Pinpoint the cell where the given text exists, returning its (X, Y) midpoint coordinate. 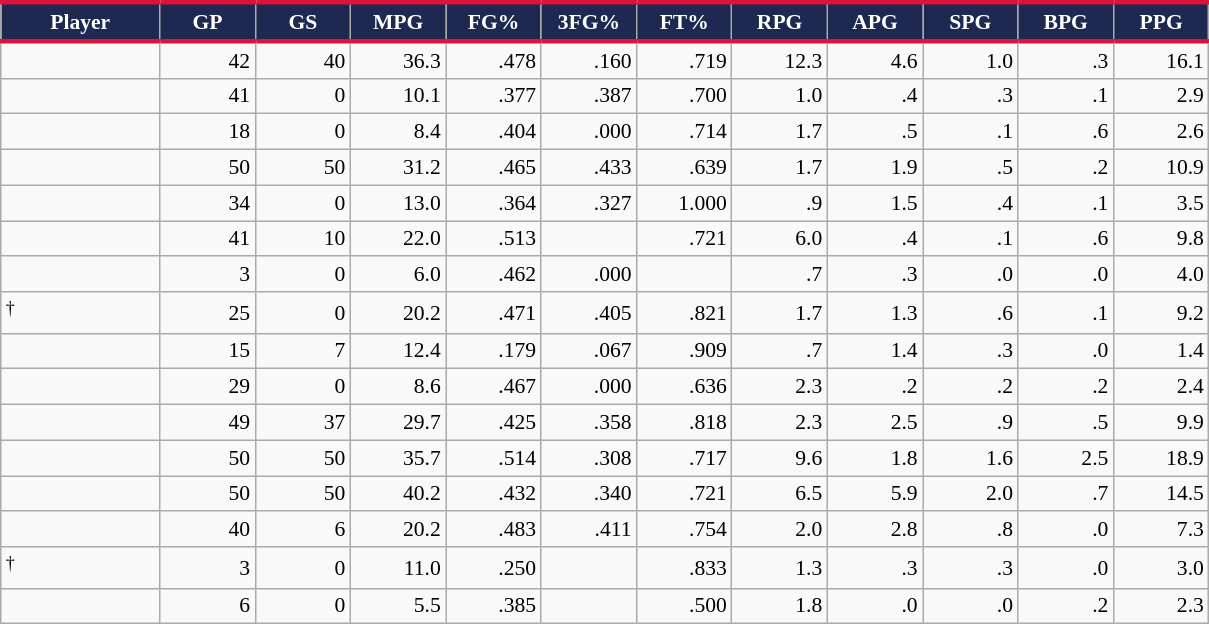
.411 (588, 530)
6.5 (780, 494)
37 (302, 423)
.821 (684, 312)
5.9 (874, 494)
25 (208, 312)
APG (874, 22)
.160 (588, 60)
1.8 (874, 458)
42 (208, 60)
.308 (588, 458)
.364 (494, 203)
.377 (494, 96)
2.8 (874, 530)
.404 (494, 132)
34 (208, 203)
8.4 (398, 132)
18 (208, 132)
.340 (588, 494)
10.1 (398, 96)
.636 (684, 387)
.639 (684, 168)
SPG (970, 22)
49 (208, 423)
.471 (494, 312)
RPG (780, 22)
BPG (1066, 22)
.405 (588, 312)
.387 (588, 96)
1.5 (874, 203)
.067 (588, 351)
1.6 (970, 458)
PPG (1161, 22)
29 (208, 387)
9.6 (780, 458)
GS (302, 22)
.719 (684, 60)
12.3 (780, 60)
.513 (494, 239)
22.0 (398, 239)
40.2 (398, 494)
9.9 (1161, 423)
.465 (494, 168)
35.7 (398, 458)
.478 (494, 60)
10 (302, 239)
2.9 (1161, 96)
.179 (494, 351)
4.6 (874, 60)
31.2 (398, 168)
FT% (684, 22)
6 (302, 530)
1.9 (874, 168)
1.000 (684, 203)
36.3 (398, 60)
8.6 (398, 387)
3.0 (1161, 568)
.8 (970, 530)
15 (208, 351)
11.0 (398, 568)
10.9 (1161, 168)
14.5 (1161, 494)
.717 (684, 458)
.327 (588, 203)
MPG (398, 22)
.433 (588, 168)
18.9 (1161, 458)
.833 (684, 568)
.432 (494, 494)
Player (80, 22)
16.1 (1161, 60)
2.4 (1161, 387)
3.5 (1161, 203)
29.7 (398, 423)
GP (208, 22)
3FG% (588, 22)
.462 (494, 275)
.425 (494, 423)
.358 (588, 423)
.714 (684, 132)
.754 (684, 530)
.514 (494, 458)
2.6 (1161, 132)
4.0 (1161, 275)
13.0 (398, 203)
7.3 (1161, 530)
.700 (684, 96)
.467 (494, 387)
12.4 (398, 351)
.250 (494, 568)
.818 (684, 423)
.483 (494, 530)
9.2 (1161, 312)
FG% (494, 22)
7 (302, 351)
.909 (684, 351)
9.8 (1161, 239)
